Search for the cell housing the specified text and yield its [X, Y] center coordinate. 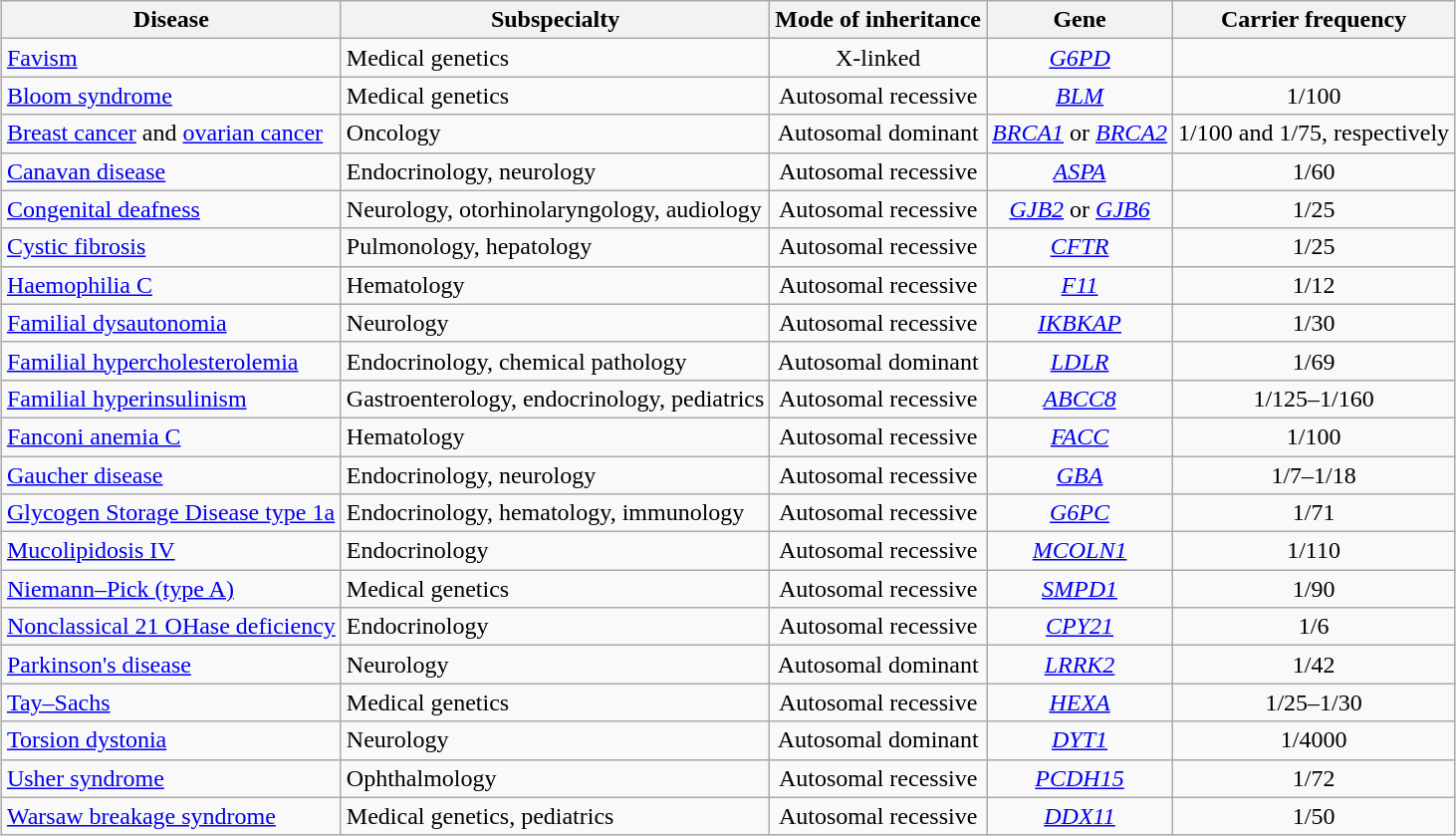
Breast cancer and ovarian cancer [171, 134]
1/69 [1315, 361]
CPY21 [1080, 627]
1/100 and 1/75, respectively [1315, 134]
Gastroenterology, endocrinology, pediatrics [555, 399]
1/7–1/18 [1315, 475]
1/60 [1315, 171]
1/125–1/160 [1315, 399]
Fanconi anemia C [171, 436]
1/71 [1315, 513]
DYT1 [1080, 740]
Usher syndrome [171, 778]
X-linked [878, 58]
Torsion dystonia [171, 740]
Congenital deafness [171, 209]
Pulmonology, hepatology [555, 247]
Endocrinology, chemical pathology [555, 361]
MCOLN1 [1080, 551]
F11 [1080, 285]
Oncology [555, 134]
BRCA1 or BRCA2 [1080, 134]
1/110 [1315, 551]
SMPD1 [1080, 589]
Warsaw breakage syndrome [171, 816]
Disease [171, 20]
1/72 [1315, 778]
G6PC [1080, 513]
Parkinson's disease [171, 665]
IKBKAP [1080, 323]
ASPA [1080, 171]
Mucolipidosis IV [171, 551]
Favism [171, 58]
Canavan disease [171, 171]
Familial hypercholesterolemia [171, 361]
1/42 [1315, 665]
Familial hyperinsulinism [171, 399]
Endocrinology, hematology, immunology [555, 513]
CFTR [1080, 247]
Mode of inheritance [878, 20]
Ophthalmology [555, 778]
Gaucher disease [171, 475]
Subspecialty [555, 20]
Medical genetics, pediatrics [555, 816]
1/90 [1315, 589]
Glycogen Storage Disease type 1a [171, 513]
ABCC8 [1080, 399]
G6PD [1080, 58]
BLM [1080, 96]
1/30 [1315, 323]
LRRK2 [1080, 665]
GJB2 or GJB6 [1080, 209]
LDLR [1080, 361]
Carrier frequency [1315, 20]
1/6 [1315, 627]
Cystic fibrosis [171, 247]
HEXA [1080, 702]
Neurology, otorhinolaryngology, audiology [555, 209]
Niemann–Pick (type A) [171, 589]
1/12 [1315, 285]
Tay–Sachs [171, 702]
PCDH15 [1080, 778]
FACC [1080, 436]
Nonclassical 21 OHase deficiency [171, 627]
Bloom syndrome [171, 96]
1/50 [1315, 816]
DDX11 [1080, 816]
1/4000 [1315, 740]
Gene [1080, 20]
Familial dysautonomia [171, 323]
GBA [1080, 475]
1/25–1/30 [1315, 702]
Haemophilia C [171, 285]
